Output the (X, Y) coordinate of the center of the cell containing the given text.  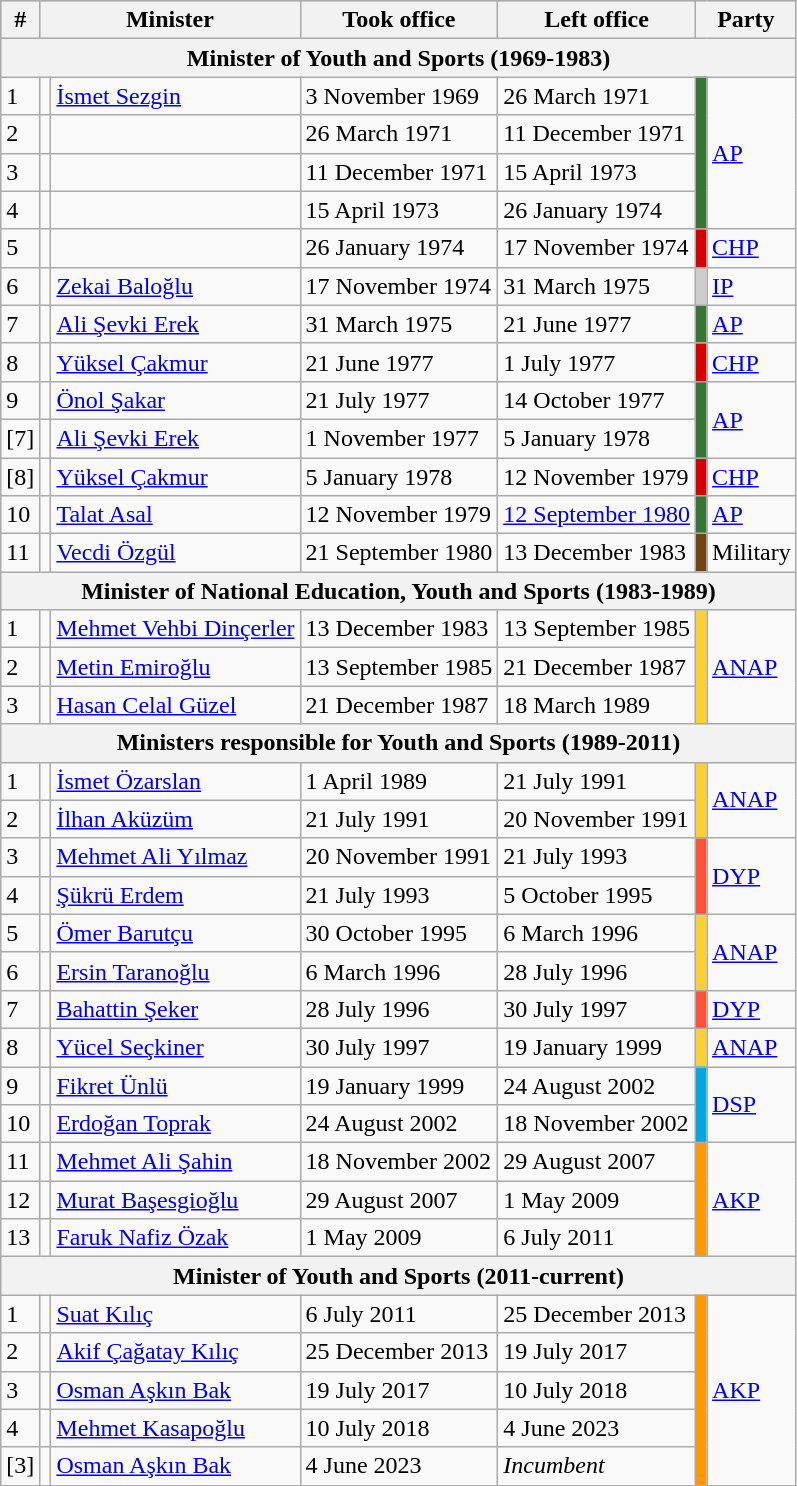
Ersin Taranoğlu (176, 971)
12 September 1980 (597, 515)
Suat Kılıç (176, 1314)
Mehmet Vehbi Dinçerler (176, 629)
Left office (597, 20)
18 March 1989 (597, 705)
21 July 1977 (399, 400)
Akif Çağatay Kılıç (176, 1352)
Vecdi Özgül (176, 553)
Hasan Celal Güzel (176, 705)
IP (752, 286)
# (20, 20)
13 (20, 1238)
Erdoğan Toprak (176, 1124)
Party (746, 20)
Military (752, 553)
[7] (20, 438)
Minister of Youth and Sports (2011-current) (399, 1276)
Mehmet Kasapoğlu (176, 1428)
Talat Asal (176, 515)
Zekai Baloğlu (176, 286)
İsmet Sezgin (176, 96)
Önol Şakar (176, 400)
Bahattin Şeker (176, 1009)
Incumbent (597, 1466)
İsmet Özarslan (176, 781)
1 July 1977 (597, 362)
12 (20, 1200)
Murat Başesgioğlu (176, 1200)
21 September 1980 (399, 553)
1 April 1989 (399, 781)
İlhan Aküzüm (176, 819)
14 October 1977 (597, 400)
Mehmet Ali Yılmaz (176, 857)
Ömer Barutçu (176, 933)
30 October 1995 (399, 933)
3 November 1969 (399, 96)
Fikret Ünlü (176, 1085)
Ministers responsible for Youth and Sports (1989-2011) (399, 743)
Faruk Nafiz Özak (176, 1238)
[8] (20, 477)
Minister (170, 20)
1 November 1977 (399, 438)
[3] (20, 1466)
Yücel Seçkiner (176, 1047)
Took office (399, 20)
Şükrü Erdem (176, 895)
Metin Emiroğlu (176, 667)
5 October 1995 (597, 895)
DSP (752, 1104)
Minister of Youth and Sports (1969-1983) (399, 58)
Minister of National Education, Youth and Sports (1983-1989) (399, 591)
Mehmet Ali Şahin (176, 1162)
